From the cell containing the given text, extract its center point as [X, Y] coordinate. 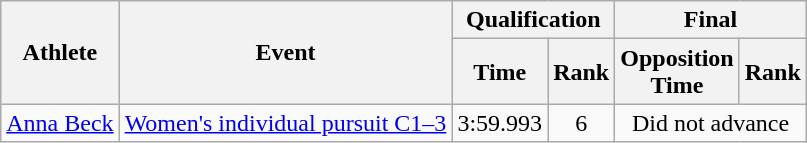
3:59.993 [500, 123]
Final [711, 20]
Qualification [534, 20]
Anna Beck [60, 123]
6 [582, 123]
Did not advance [711, 123]
Women's individual pursuit C1–3 [286, 123]
Event [286, 52]
OppositionTime [677, 72]
Time [500, 72]
Athlete [60, 52]
